Output the [X, Y] coordinate of the center of the cell containing the given text.  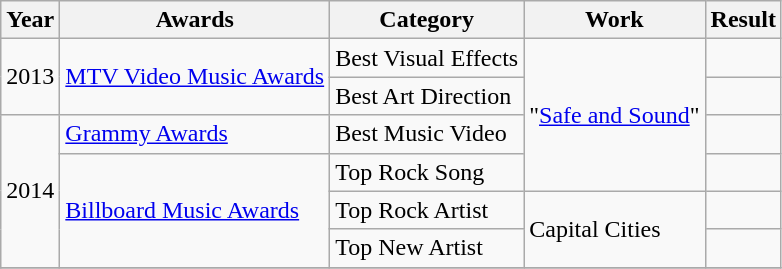
MTV Video Music Awards [195, 77]
Result [743, 20]
Grammy Awards [195, 134]
Best Visual Effects [427, 58]
Top Rock Artist [427, 210]
Year [30, 20]
Capital Cities [614, 229]
Top New Artist [427, 248]
2013 [30, 77]
Best Music Video [427, 134]
"Safe and Sound" [614, 115]
Billboard Music Awards [195, 210]
2014 [30, 191]
Work [614, 20]
Awards [195, 20]
Best Art Direction [427, 96]
Category [427, 20]
Top Rock Song [427, 172]
